Locate the cell with the specified text and output its (x, y) center coordinate. 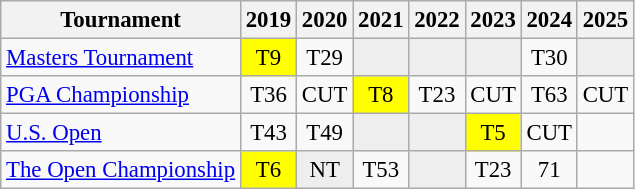
T63 (549, 95)
T5 (493, 133)
Masters Tournament (121, 58)
T30 (549, 58)
T49 (325, 133)
T29 (325, 58)
The Open Championship (121, 170)
2024 (549, 20)
71 (549, 170)
2025 (605, 20)
2019 (268, 20)
T6 (268, 170)
T36 (268, 95)
T9 (268, 58)
2020 (325, 20)
NT (325, 170)
Tournament (121, 20)
T8 (381, 95)
T43 (268, 133)
2021 (381, 20)
U.S. Open (121, 133)
T53 (381, 170)
PGA Championship (121, 95)
2023 (493, 20)
2022 (437, 20)
